Extract the (x, y) coordinate from the center of the cell holding the provided text.  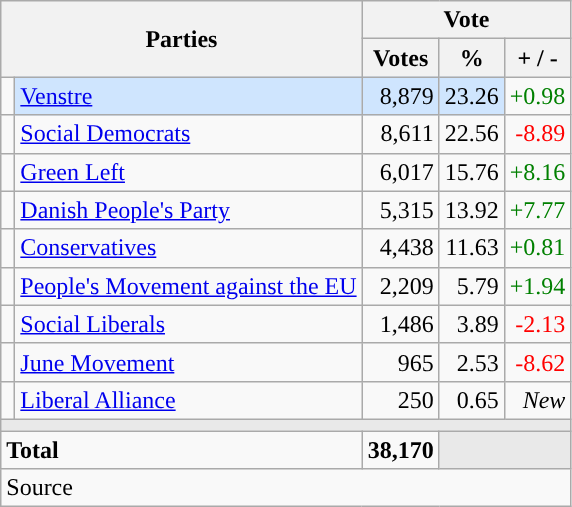
13.92 (472, 210)
June Movement (188, 362)
+ / - (538, 58)
5,315 (400, 210)
Source (286, 488)
% (472, 58)
-2.13 (538, 324)
2.53 (472, 362)
22.56 (472, 134)
6,017 (400, 172)
8,611 (400, 134)
-8.89 (538, 134)
Total (182, 449)
0.65 (472, 400)
Social Democrats (188, 134)
3.89 (472, 324)
Parties (182, 39)
Venstre (188, 96)
Danish People's Party (188, 210)
Liberal Alliance (188, 400)
250 (400, 400)
8,879 (400, 96)
New (538, 400)
Votes (400, 58)
+0.98 (538, 96)
+0.81 (538, 248)
Vote (466, 20)
+8.16 (538, 172)
-8.62 (538, 362)
People's Movement against the EU (188, 286)
Green Left (188, 172)
+7.77 (538, 210)
15.76 (472, 172)
23.26 (472, 96)
5.79 (472, 286)
+1.94 (538, 286)
965 (400, 362)
Conservatives (188, 248)
Social Liberals (188, 324)
11.63 (472, 248)
4,438 (400, 248)
2,209 (400, 286)
1,486 (400, 324)
38,170 (400, 449)
